Output the (x, y) coordinate of the center of the cell containing the given text.  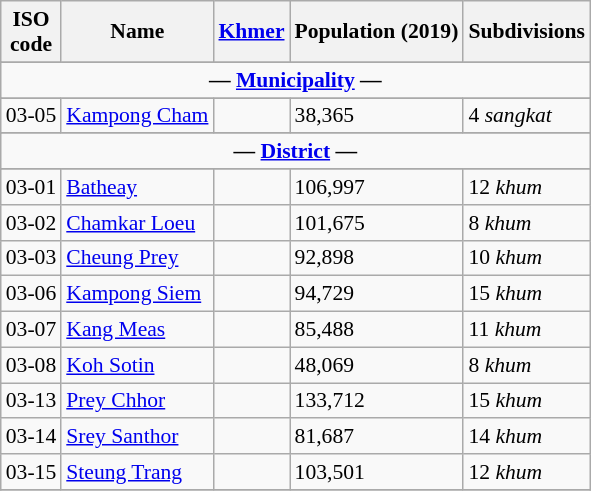
85,488 (377, 330)
— Municipality — (296, 80)
Koh Sotin (137, 365)
Kampong Siem (137, 294)
48,069 (377, 365)
103,501 (377, 472)
03-01 (31, 187)
92,898 (377, 258)
Kampong Cham (137, 116)
94,729 (377, 294)
Steung Trang (137, 472)
ISOcode (31, 32)
03-06 (31, 294)
03-08 (31, 365)
10 khum (526, 258)
106,997 (377, 187)
03-15 (31, 472)
03-03 (31, 258)
14 khum (526, 437)
Population (2019) (377, 32)
81,687 (377, 437)
Prey Chhor (137, 401)
4 sangkat (526, 116)
38,365 (377, 116)
03-05 (31, 116)
03-02 (31, 223)
Subdivisions (526, 32)
Kang Meas (137, 330)
03-14 (31, 437)
03-07 (31, 330)
Name (137, 32)
03-13 (31, 401)
Batheay (137, 187)
— District — (296, 152)
Srey Santhor (137, 437)
Khmer (251, 32)
133,712 (377, 401)
Cheung Prey (137, 258)
Chamkar Loeu (137, 223)
11 khum (526, 330)
101,675 (377, 223)
